Provide the (X, Y) coordinate of the cell's center where the given text is located.  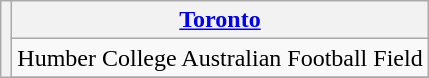
Toronto (220, 20)
Humber College Australian Football Field (220, 58)
